Determine the (x, y) coordinate at the center of the cell enclosing the given text.  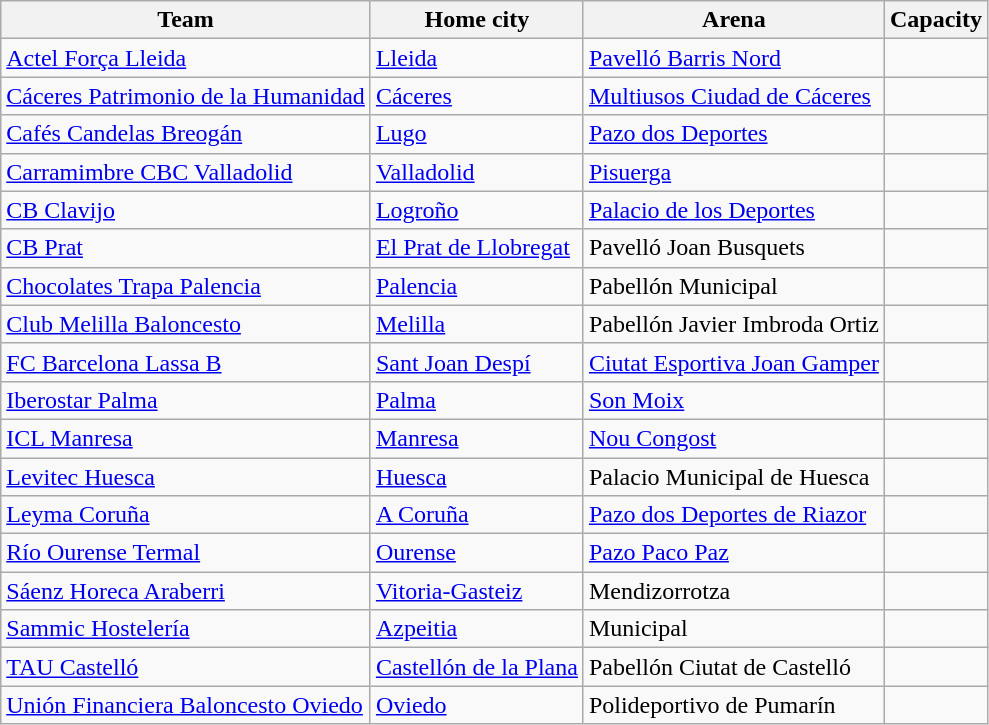
Pabellón Ciutat de Castelló (734, 667)
Son Moix (734, 400)
Vitoria-Gasteiz (476, 591)
Chocolates Trapa Palencia (186, 286)
Oviedo (476, 705)
CB Prat (186, 248)
FC Barcelona Lassa B (186, 362)
Sáenz Horeca Araberri (186, 591)
Palma (476, 400)
Cáceres (476, 96)
Palencia (476, 286)
Club Melilla Baloncesto (186, 324)
Capacity (936, 20)
Pabellón Municipal (734, 286)
Ourense (476, 553)
Nou Congost (734, 438)
Home city (476, 20)
Sammic Hostelería (186, 629)
ICL Manresa (186, 438)
Palacio de los Deportes (734, 210)
Pazo Paco Paz (734, 553)
CB Clavijo (186, 210)
Lugo (476, 134)
Pavelló Barris Nord (734, 58)
Ciutat Esportiva Joan Gamper (734, 362)
A Coruña (476, 515)
Melilla (476, 324)
Palacio Municipal de Huesca (734, 477)
Cafés Candelas Breogán (186, 134)
Team (186, 20)
Azpeitia (476, 629)
Polideportivo de Pumarín (734, 705)
Manresa (476, 438)
Iberostar Palma (186, 400)
Castellón de la Plana (476, 667)
Pavelló Joan Busquets (734, 248)
Pazo dos Deportes (734, 134)
Arena (734, 20)
Valladolid (476, 172)
El Prat de Llobregat (476, 248)
Leyma Coruña (186, 515)
Unión Financiera Baloncesto Oviedo (186, 705)
Logroño (476, 210)
Actel Força Lleida (186, 58)
Río Ourense Termal (186, 553)
Pazo dos Deportes de Riazor (734, 515)
Lleida (476, 58)
Huesca (476, 477)
Carramimbre CBC Valladolid (186, 172)
Mendizorrotza (734, 591)
Municipal (734, 629)
Pabellón Javier Imbroda Ortiz (734, 324)
Levitec Huesca (186, 477)
TAU Castelló (186, 667)
Cáceres Patrimonio de la Humanidad (186, 96)
Pisuerga (734, 172)
Sant Joan Despí (476, 362)
Multiusos Ciudad de Cáceres (734, 96)
